From the cell containing the given text, extract its center point as [x, y] coordinate. 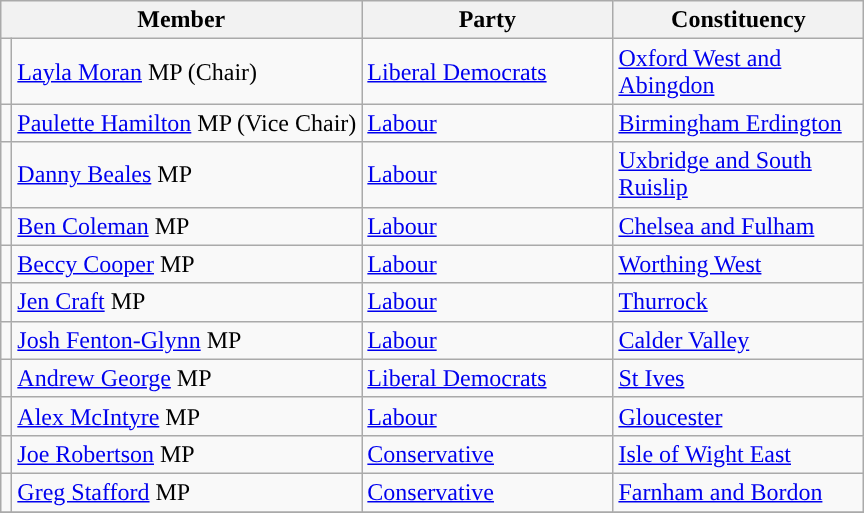
Birmingham Erdington [738, 123]
Ben Coleman MP [187, 226]
Gloucester [738, 416]
Greg Stafford MP [187, 492]
Danny Beales MP [187, 174]
Joe Robertson MP [187, 454]
Isle of Wight East [738, 454]
St Ives [738, 378]
Beccy Cooper MP [187, 264]
Oxford West and Abingdon [738, 72]
Party [488, 20]
Alex McIntyre MP [187, 416]
Uxbridge and South Ruislip [738, 174]
Calder Valley [738, 340]
Jen Craft MP [187, 302]
Worthing West [738, 264]
Josh Fenton-Glynn MP [187, 340]
Constituency [738, 20]
Thurrock [738, 302]
Andrew George MP [187, 378]
Layla Moran MP (Chair) [187, 72]
Member [182, 20]
Farnham and Bordon [738, 492]
Chelsea and Fulham [738, 226]
Paulette Hamilton MP (Vice Chair) [187, 123]
